Output the [x, y] coordinate of the center of the cell containing the given text.  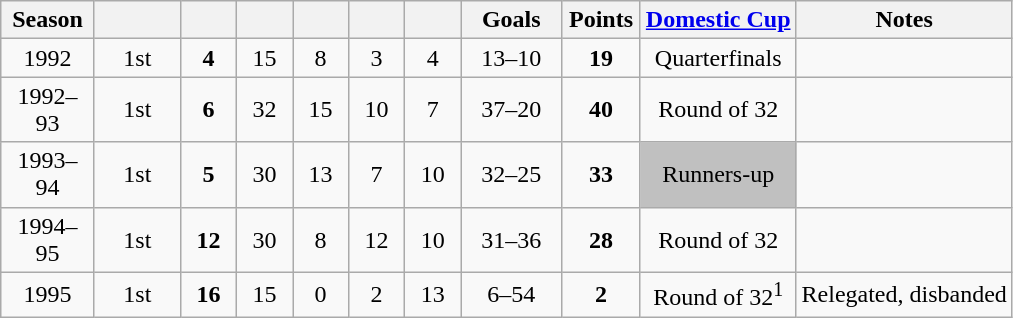
1993–94 [48, 174]
5 [208, 174]
32 [264, 110]
6 [208, 110]
Season [48, 20]
6–54 [512, 294]
Goals [512, 20]
19 [602, 58]
1992 [48, 58]
Relegated, disbanded [904, 294]
31–36 [512, 240]
Points [602, 20]
Runners-up [718, 174]
Quarterfinals [718, 58]
16 [208, 294]
1992–93 [48, 110]
1995 [48, 294]
Round of 321 [718, 294]
1994–95 [48, 240]
3 [377, 58]
28 [602, 240]
Domestic Cup [718, 20]
40 [602, 110]
13–10 [512, 58]
Notes [904, 20]
0 [320, 294]
32–25 [512, 174]
33 [602, 174]
37–20 [512, 110]
